Locate the cell with the specified text and output its (x, y) center coordinate. 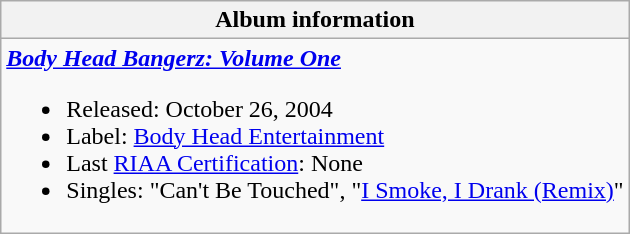
Album information (315, 20)
